Return (X, Y) of the center of cell containing provided text 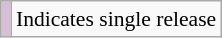
Indicates single release (116, 19)
